For the text-containing cell, return its midpoint in (x, y) coordinate format. 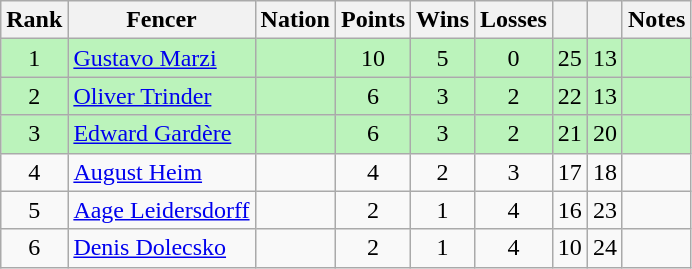
22 (570, 96)
August Heim (162, 172)
24 (604, 248)
20 (604, 134)
21 (570, 134)
0 (514, 58)
23 (604, 210)
Rank (34, 20)
Fencer (162, 20)
18 (604, 172)
Edward Gardère (162, 134)
16 (570, 210)
Denis Dolecsko (162, 248)
Oliver Trinder (162, 96)
Losses (514, 20)
Points (372, 20)
Wins (443, 20)
Gustavo Marzi (162, 58)
Nation (295, 20)
Aage Leidersdorff (162, 210)
Notes (656, 20)
25 (570, 58)
17 (570, 172)
